Identify which cell holds the provided text, then report its [x, y] central coordinate. 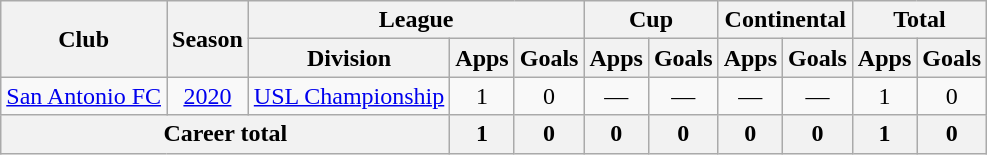
Continental [785, 20]
Season [208, 39]
Career total [226, 134]
USL Championship [349, 96]
Cup [651, 20]
2020 [208, 96]
San Antonio FC [84, 96]
Division [349, 58]
League [416, 20]
Club [84, 39]
Total [919, 20]
